Locate the cell with the specified text and output its (X, Y) center coordinate. 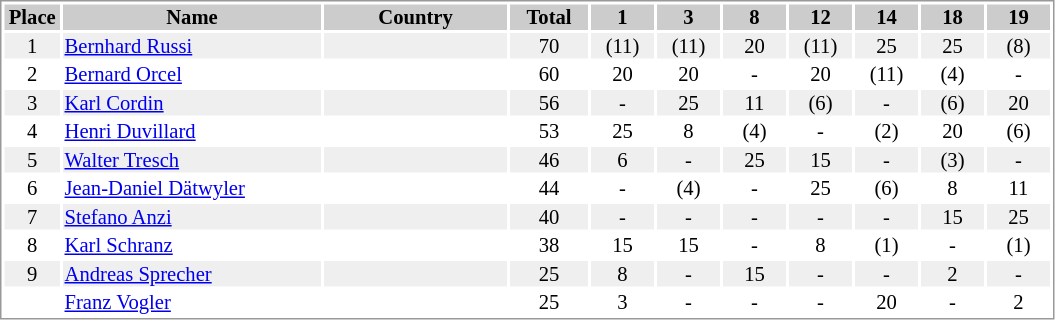
38 (549, 245)
Stefano Anzi (192, 217)
Franz Vogler (192, 303)
(3) (952, 160)
70 (549, 46)
14 (886, 17)
60 (549, 75)
Walter Tresch (192, 160)
44 (549, 189)
7 (32, 217)
Country (416, 17)
12 (820, 17)
Bernhard Russi (192, 46)
40 (549, 217)
Karl Schranz (192, 245)
Jean-Daniel Dätwyler (192, 189)
Name (192, 17)
(8) (1018, 46)
Place (32, 17)
5 (32, 160)
56 (549, 103)
9 (32, 274)
Total (549, 17)
4 (32, 131)
Andreas Sprecher (192, 274)
Henri Duvillard (192, 131)
18 (952, 17)
(2) (886, 131)
46 (549, 160)
Bernard Orcel (192, 75)
19 (1018, 17)
Karl Cordin (192, 103)
53 (549, 131)
